Return the [X, Y] coordinate for the center point of the cell that contains the specified text.  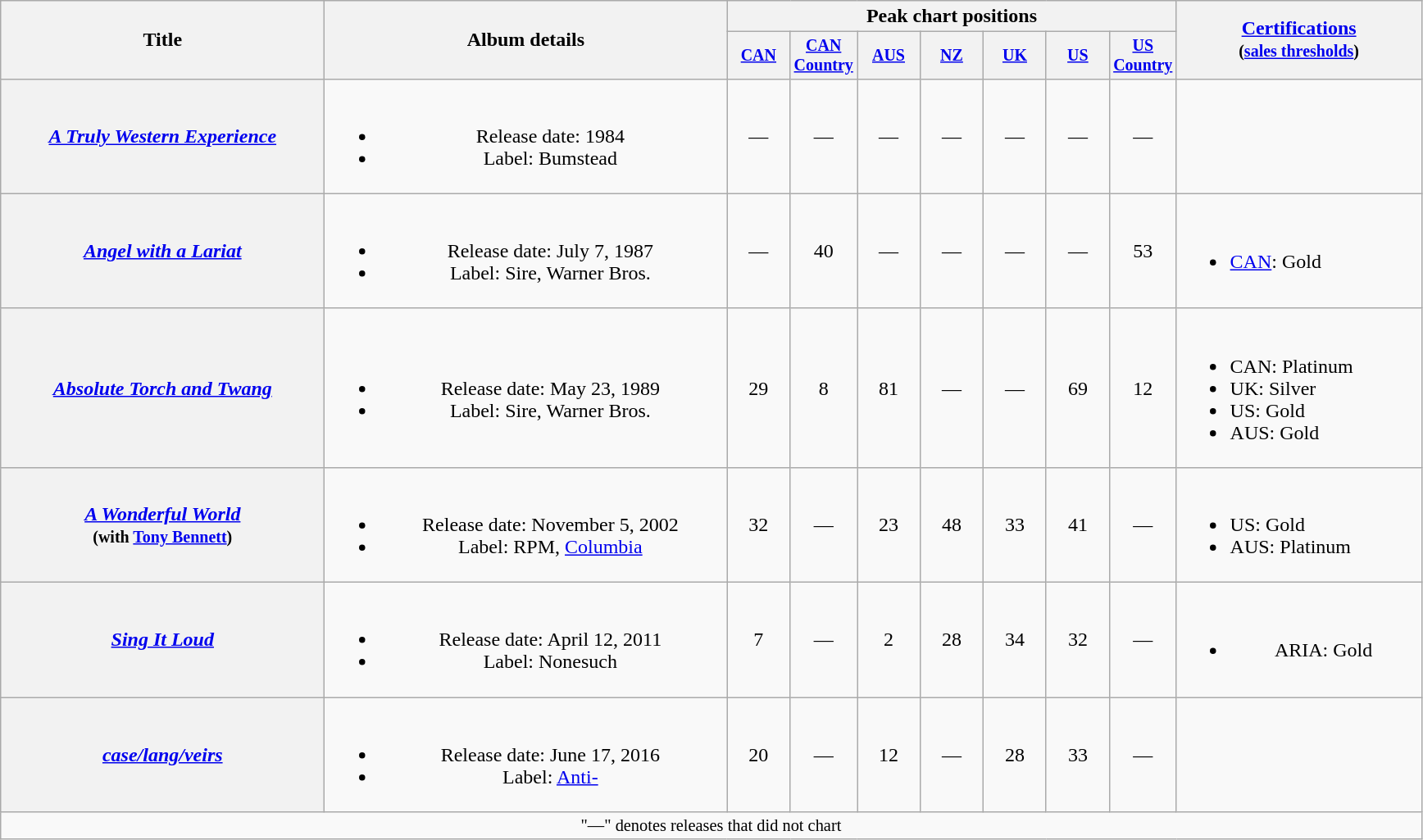
34 [1015, 640]
CAN [759, 56]
case/lang/veirs [162, 755]
AUS [889, 56]
Release date: April 12, 2011Label: Nonesuch [526, 640]
UK [1015, 56]
41 [1077, 524]
A Truly Western Experience [162, 136]
ARIA: Gold [1298, 640]
Release date: June 17, 2016Label: Anti- [526, 755]
40 [824, 251]
2 [889, 640]
Album details [526, 40]
48 [951, 524]
Release date: November 5, 2002Label: RPM, Columbia [526, 524]
7 [759, 640]
Certifications(sales thresholds) [1298, 40]
8 [824, 388]
23 [889, 524]
CAN: PlatinumUK: SilverUS: GoldAUS: Gold [1298, 388]
Release date: 1984Label: Bumstead [526, 136]
Angel with a Lariat [162, 251]
CAN Country [824, 56]
US: GoldAUS: Platinum [1298, 524]
69 [1077, 388]
29 [759, 388]
Release date: July 7, 1987Label: Sire, Warner Bros. [526, 251]
Absolute Torch and Twang [162, 388]
20 [759, 755]
"—" denotes releases that did not chart [711, 826]
Release date: May 23, 1989Label: Sire, Warner Bros. [526, 388]
CAN: Gold [1298, 251]
Title [162, 40]
Peak chart positions [952, 16]
NZ [951, 56]
53 [1143, 251]
US Country [1143, 56]
81 [889, 388]
Sing It Loud [162, 640]
A Wonderful World(with Tony Bennett) [162, 524]
US [1077, 56]
